Detect which cell encompasses the target text, then output its [x, y] center coordinate. 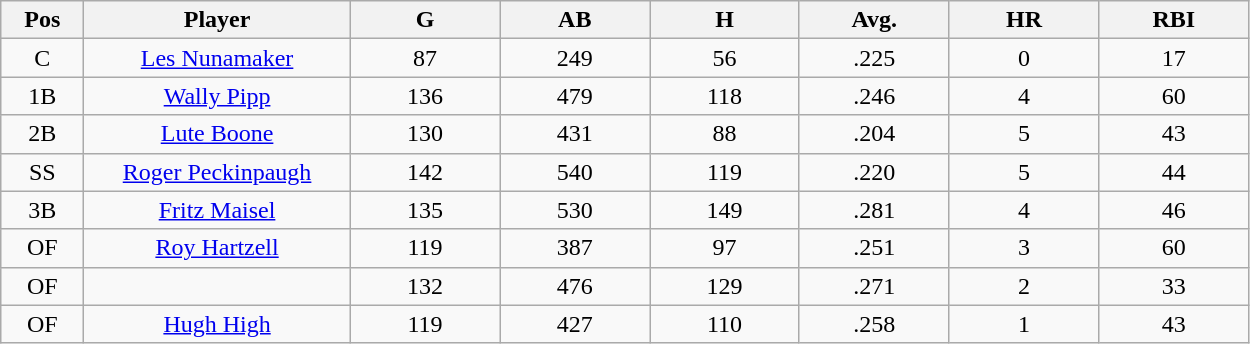
56 [725, 58]
.220 [874, 172]
387 [575, 248]
AB [575, 20]
RBI [1174, 20]
129 [725, 286]
2B [42, 134]
118 [725, 96]
Wally Pipp [217, 96]
44 [1174, 172]
149 [725, 210]
88 [725, 134]
.225 [874, 58]
C [42, 58]
2 [1024, 286]
3 [1024, 248]
0 [1024, 58]
46 [1174, 210]
135 [425, 210]
130 [425, 134]
SS [42, 172]
Lute Boone [217, 134]
427 [575, 324]
136 [425, 96]
530 [575, 210]
476 [575, 286]
Les Nunamaker [217, 58]
H [725, 20]
3B [42, 210]
Player [217, 20]
.246 [874, 96]
.271 [874, 286]
431 [575, 134]
.204 [874, 134]
1B [42, 96]
132 [425, 286]
Roy Hartzell [217, 248]
142 [425, 172]
110 [725, 324]
249 [575, 58]
Hugh High [217, 324]
87 [425, 58]
Fritz Maisel [217, 210]
97 [725, 248]
1 [1024, 324]
Avg. [874, 20]
.251 [874, 248]
540 [575, 172]
479 [575, 96]
.281 [874, 210]
17 [1174, 58]
G [425, 20]
Pos [42, 20]
.258 [874, 324]
33 [1174, 286]
HR [1024, 20]
Roger Peckinpaugh [217, 172]
